Detect which cell encompasses the target text, then output its (x, y) center coordinate. 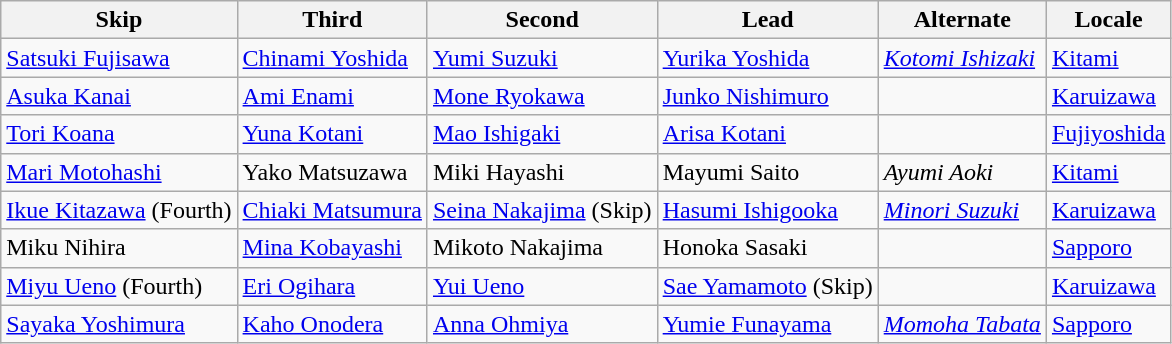
Chinami Yoshida (332, 58)
Tori Koana (119, 134)
Locale (1108, 20)
Yui Ueno (542, 286)
Honoka Sasaki (768, 248)
Kaho Onodera (332, 324)
Yurika Yoshida (768, 58)
Mone Ryokawa (542, 96)
Yumi Suzuki (542, 58)
Yuna Kotani (332, 134)
Eri Ogihara (332, 286)
Miki Hayashi (542, 172)
Mao Ishigaki (542, 134)
Satsuki Fujisawa (119, 58)
Fujiyoshida (1108, 134)
Mayumi Saito (768, 172)
Alternate (962, 20)
Mari Motohashi (119, 172)
Momoha Tabata (962, 324)
Third (332, 20)
Sayaka Yoshimura (119, 324)
Miyu Ueno (Fourth) (119, 286)
Minori Suzuki (962, 210)
Miku Nihira (119, 248)
Hasumi Ishigooka (768, 210)
Ayumi Aoki (962, 172)
Mina Kobayashi (332, 248)
Yako Matsuzawa (332, 172)
Asuka Kanai (119, 96)
Second (542, 20)
Chiaki Matsumura (332, 210)
Yumie Funayama (768, 324)
Anna Ohmiya (542, 324)
Junko Nishimuro (768, 96)
Sae Yamamoto (Skip) (768, 286)
Ami Enami (332, 96)
Seina Nakajima (Skip) (542, 210)
Ikue Kitazawa (Fourth) (119, 210)
Kotomi Ishizaki (962, 58)
Skip (119, 20)
Lead (768, 20)
Mikoto Nakajima (542, 248)
Arisa Kotani (768, 134)
